Locate the cell with the specified text and output its (X, Y) center coordinate. 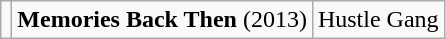
Memories Back Then (2013) (162, 20)
Hustle Gang (378, 20)
